Return [x, y] of the center of cell containing provided text 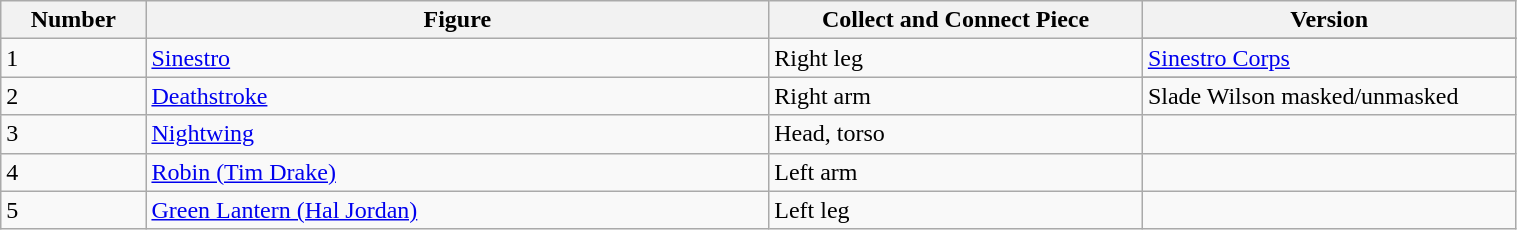
Robin (Tim Drake) [458, 172]
Number [74, 20]
Head, torso [956, 134]
Sinestro [458, 58]
2 [74, 96]
Right leg [956, 58]
Left leg [956, 210]
Left arm [956, 172]
Nightwing [458, 134]
Sinestro Corps [1329, 58]
3 [74, 134]
Collect and Connect Piece [956, 20]
Figure [458, 20]
Deathstroke [458, 96]
Version [1329, 20]
4 [74, 172]
Right arm [956, 96]
Slade Wilson masked/unmasked [1329, 96]
1 [74, 58]
Green Lantern (Hal Jordan) [458, 210]
5 [74, 210]
